Capture the cell that displays the provided text and extract its [x, y] central coordinate. 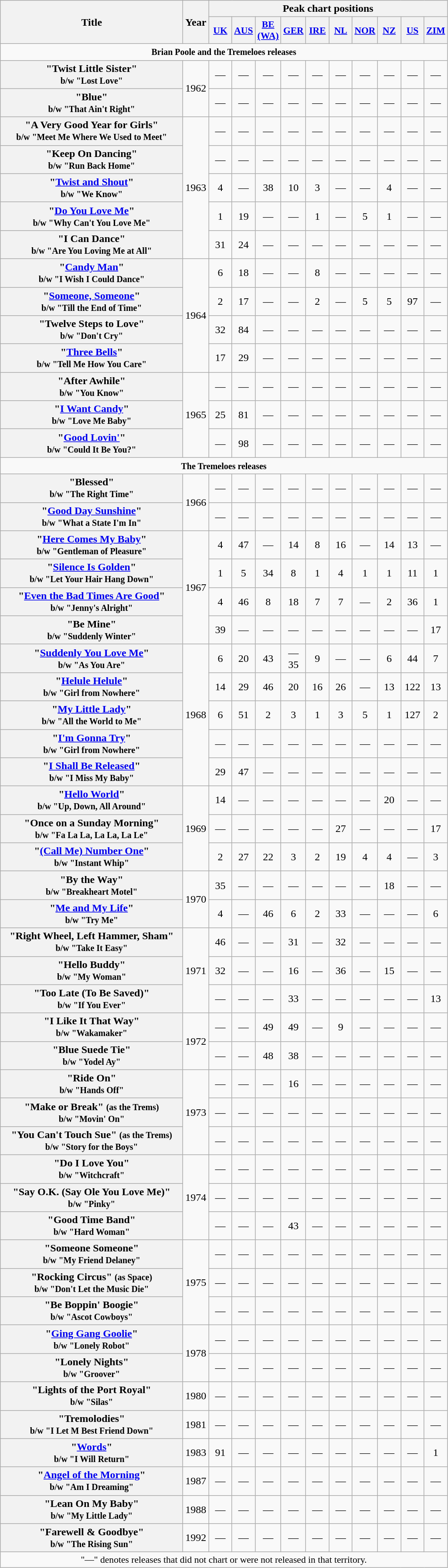
"You Can't Touch Sue" (as the Trems) b/w "Story for the Boys" [92, 1141]
"I Want Candy"b/w "Love Me Baby" [92, 415]
"Words"b/w "I Will Return" [92, 1453]
"Keep On Dancing"b/w "Run Back Home" [92, 160]
"Hello World"b/w "Up, Down, All Around" [92, 801]
"Farewell & Goodbye" b/w "The Rising Sun" [92, 1537]
"By the Way"b/w "Breakheart Motel" [92, 885]
ZIM [436, 31]
15 [389, 971]
1973 [196, 1112]
Title [92, 22]
1971 [196, 971]
1969 [196, 828]
"Helule Helule"b/w "Girl from Nowhere" [92, 686]
"Good Lovin'"b/w "Could It Be You?" [92, 443]
48 [268, 1055]
"Hello Buddy"b/w "My Woman" [92, 971]
GER [294, 31]
"Good Day Sunshine"b/w "What a State I'm In" [92, 516]
122 [412, 686]
1981 [196, 1424]
"Twist and Shout"b/w "We Know" [92, 187]
34 [268, 573]
NZ [389, 31]
1975 [196, 1283]
"Lights of the Port Royal"b/w "Silas" [92, 1396]
1964 [196, 315]
"Even the Bad Times Are Good"b/w "Jenny's Alright" [92, 602]
"I Like It That Way"b/w "Wakamaker" [92, 1027]
"Blue"b/w "That Ain't Right" [92, 103]
"After Awhile"b/w "You Know" [92, 386]
"Twist Little Sister"b/w "Lost Love" [92, 74]
10 [294, 187]
Peak chart positions [328, 9]
"Too Late (To Be Saved)"b/w "If You Ever" [92, 999]
"Once on a Sunday Morning"b/w "Fa La La, La La, La Le" [92, 828]
1992 [196, 1537]
"My Little Lady"b/w "All the World to Me" [92, 715]
91 [221, 1453]
39 [221, 630]
"Tremolodies"b/w "I Let M Best Friend Down" [92, 1424]
"Be Boppin' Boogie"b/w "Ascot Cowboys" [92, 1311]
24 [243, 244]
25 [221, 415]
"Do You Love Me"b/w "Why Can't You Love Me" [92, 216]
NL [341, 31]
"Blue Suede Tie"b/w "Yodel Ay" [92, 1055]
"—" denotes releases that did not chart or were not released in that territory. [224, 1560]
11 [412, 573]
1970 [196, 900]
1974 [196, 1197]
35 [221, 885]
The Tremeloes releases [224, 466]
"Say O.K. (Say Ole You Love Me)" b/w "Pinky" [92, 1197]
84 [243, 330]
"I Shall Be Released"b/w "I Miss My Baby" [92, 772]
1972 [196, 1041]
"Ride On"b/w "Hands Off" [92, 1084]
1988 [196, 1510]
"I Can Dance"b/w "Are You Loving Me at All" [92, 244]
1966 [196, 502]
"Blessed"b/w "The Right Time" [92, 488]
"Three Bells"b/w "Tell Me How You Care" [92, 358]
51 [243, 715]
1967 [196, 587]
44 [412, 658]
1983 [196, 1453]
81 [243, 415]
Year [196, 22]
127 [412, 715]
1963 [196, 187]
"(Call Me) Number One"b/w "Instant Whip" [92, 857]
AUS [243, 31]
UK [221, 31]
"Me and My Life"b/w "Try Me" [92, 914]
98 [243, 443]
97 [412, 301]
"Be Mine"b/w "Suddenly Winter" [92, 630]
"Candy Man"b/w "I Wish I Could Dance" [92, 273]
"Angel of the Morning"b/w "Am I Dreaming" [92, 1481]
26 [341, 686]
"Make or Break" (as the Trems)b/w "Movin' On" [92, 1112]
BE (WA) [268, 31]
US [412, 31]
"Someone, Someone"b/w "Till the End of Time" [92, 301]
"Suddenly You Love Me"b/w "As You Are" [92, 658]
1980 [196, 1396]
1978 [196, 1353]
"Silence Is Golden"b/w "Let Your Hair Hang Down" [92, 573]
"Good Time Band"b/w "Hard Woman" [92, 1226]
"I'm Gonna Try" b/w "Girl from Nowhere" [92, 743]
—35 [294, 658]
"Right Wheel, Left Hammer, Sham"b/w "Take It Easy" [92, 942]
"Lean On My Baby" b/w "My Little Lady" [92, 1510]
22 [268, 857]
IRE [317, 31]
"Here Comes My Baby"b/w "Gentleman of Pleasure" [92, 545]
NOR [365, 31]
1987 [196, 1481]
1965 [196, 415]
"Someone Someone"b/w "My Friend Delaney" [92, 1254]
1962 [196, 89]
"A Very Good Year for Girls"b/w "Meet Me Where We Used to Meet" [92, 131]
"Twelve Steps to Love"b/w "Don't Cry" [92, 330]
Brian Poole and the Tremeloes releases [224, 52]
1968 [196, 715]
"Rocking Circus" (as Space)b/w "Don't Let the Music Die" [92, 1283]
"Ging Gang Goolie" b/w "Lonely Robot" [92, 1340]
"Do I Love You"b/w "Witchcraft" [92, 1169]
"Lonely Nights" b/w "Groover" [92, 1367]
